Identify which cell holds the provided text, then report its (X, Y) central coordinate. 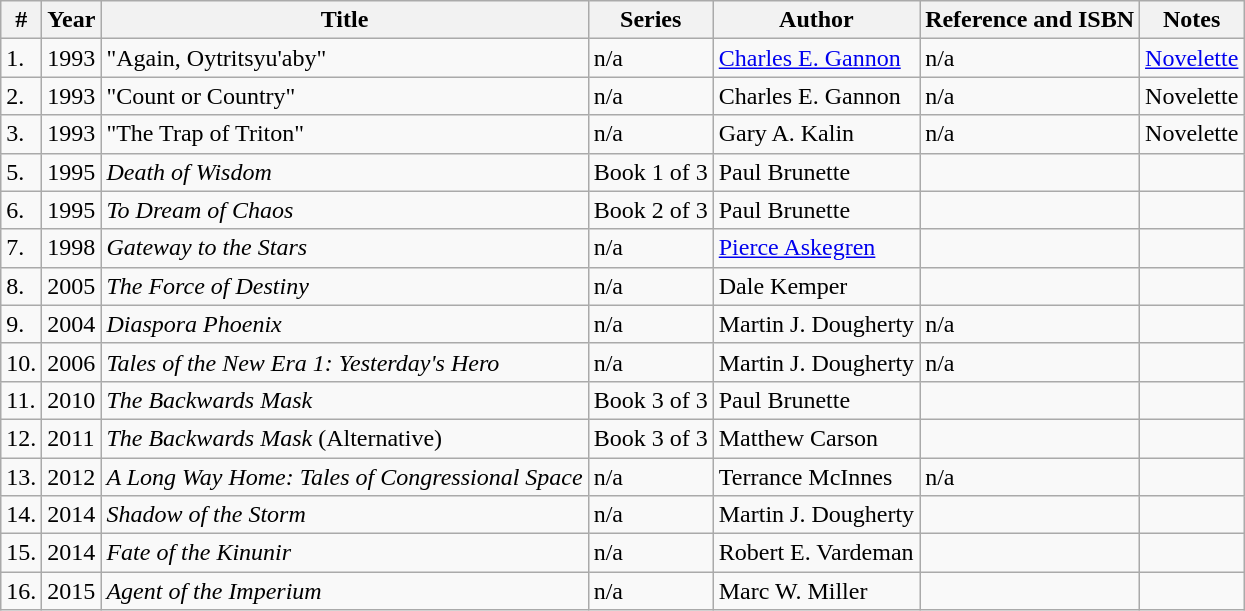
Series (650, 20)
A Long Way Home: Tales of Congressional Space (344, 477)
To Dream of Chaos (344, 210)
9. (22, 324)
Fate of the Kinunir (344, 553)
2005 (72, 286)
2010 (72, 400)
10. (22, 362)
2011 (72, 438)
Reference and ISBN (1030, 20)
Gary A. Kalin (816, 134)
"Count or Country" (344, 96)
Agent of the Imperium (344, 591)
The Backwards Mask (344, 400)
1998 (72, 248)
Diaspora Phoenix (344, 324)
6. (22, 210)
2012 (72, 477)
8. (22, 286)
Matthew Carson (816, 438)
Dale Kemper (816, 286)
The Backwards Mask (Alternative) (344, 438)
1. (22, 58)
7. (22, 248)
Shadow of the Storm (344, 515)
15. (22, 553)
"The Trap of Triton" (344, 134)
5. (22, 172)
Marc W. Miller (816, 591)
2. (22, 96)
2006 (72, 362)
Book 1 of 3 (650, 172)
Notes (1192, 20)
The Force of Destiny (344, 286)
Author (816, 20)
"Again, Oytritsyu'aby" (344, 58)
Year (72, 20)
11. (22, 400)
Gateway to the Stars (344, 248)
14. (22, 515)
Pierce Askegren (816, 248)
Book 2 of 3 (650, 210)
# (22, 20)
Tales of the New Era 1: Yesterday's Hero (344, 362)
Title (344, 20)
16. (22, 591)
3. (22, 134)
13. (22, 477)
Robert E. Vardeman (816, 553)
2004 (72, 324)
12. (22, 438)
Death of Wisdom (344, 172)
Terrance McInnes (816, 477)
2015 (72, 591)
